Detect which cell encompasses the target text, then output its [x, y] center coordinate. 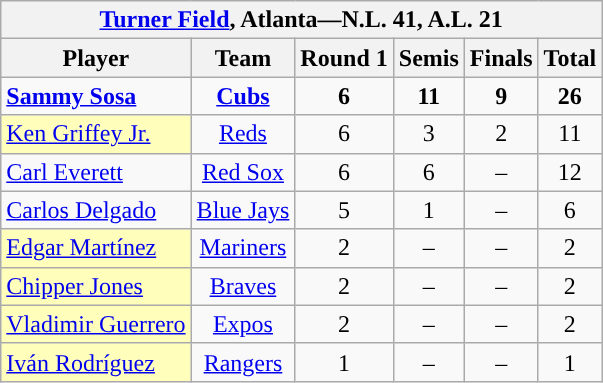
Cubs [243, 96]
Iván Rodríguez [96, 362]
12 [570, 172]
Finals [501, 58]
Red Sox [243, 172]
Mariners [243, 248]
26 [570, 96]
5 [344, 210]
Reds [243, 134]
Ken Griffey Jr. [96, 134]
Braves [243, 286]
Turner Field, Atlanta—N.L. 41, A.L. 21 [302, 20]
3 [428, 134]
Vladimir Guerrero [96, 324]
Team [243, 58]
Chipper Jones [96, 286]
Round 1 [344, 58]
9 [501, 96]
Blue Jays [243, 210]
Total [570, 58]
Edgar Martínez [96, 248]
Carlos Delgado [96, 210]
Expos [243, 324]
Semis [428, 58]
Sammy Sosa [96, 96]
Player [96, 58]
Carl Everett [96, 172]
Rangers [243, 362]
